Detect which cell encompasses the target text, then output its [x, y] center coordinate. 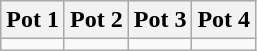
Pot 1 [33, 20]
Pot 3 [160, 20]
Pot 2 [96, 20]
Pot 4 [224, 20]
